Determine the [X, Y] coordinate at the center of the cell enclosing the given text.  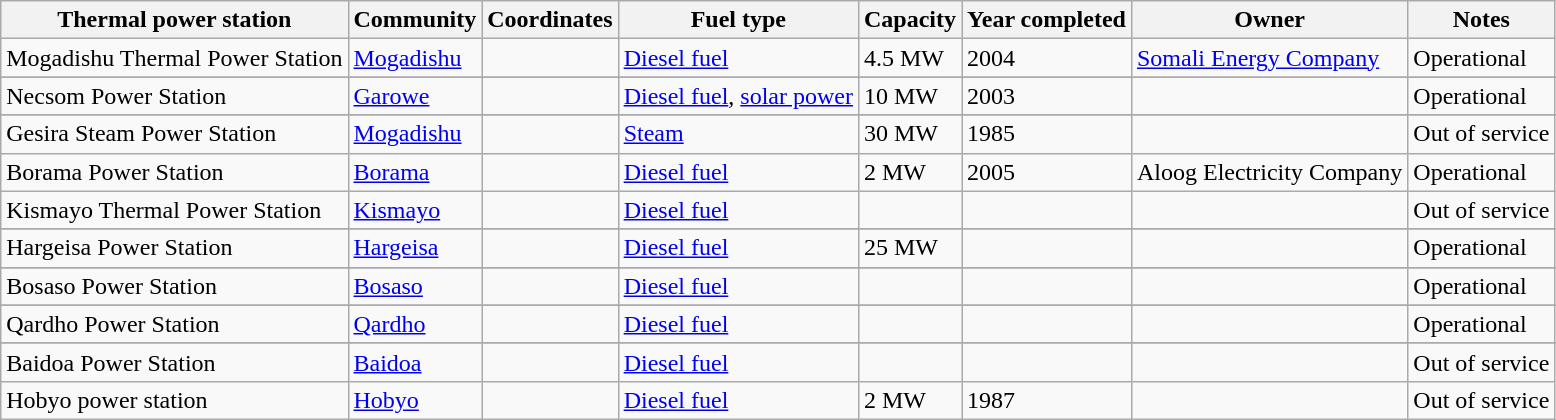
Qardho [415, 324]
Hobyo [415, 400]
Baidoa [415, 362]
Borama Power Station [174, 172]
Notes [1482, 20]
Kismayo Thermal Power Station [174, 210]
Kismayo [415, 210]
Mogadishu Thermal Power Station [174, 58]
Baidoa Power Station [174, 362]
Garowe [415, 96]
Thermal power station [174, 20]
Steam [738, 134]
Hargeisa [415, 248]
Aloog Electricity Company [1269, 172]
Bosaso Power Station [174, 286]
Coordinates [550, 20]
2005 [1047, 172]
30 MW [910, 134]
1985 [1047, 134]
Fuel type [738, 20]
2004 [1047, 58]
25 MW [910, 248]
10 MW [910, 96]
4.5 MW [910, 58]
Capacity [910, 20]
2003 [1047, 96]
Bosaso [415, 286]
Owner [1269, 20]
Year completed [1047, 20]
Diesel fuel, solar power [738, 96]
Qardho Power Station [174, 324]
Necsom Power Station [174, 96]
Borama [415, 172]
1987 [1047, 400]
Gesira Steam Power Station [174, 134]
Community [415, 20]
Somali Energy Company [1269, 58]
Hobyo power station [174, 400]
Hargeisa Power Station [174, 248]
